Output the [x, y] coordinate of the center of the cell containing the given text.  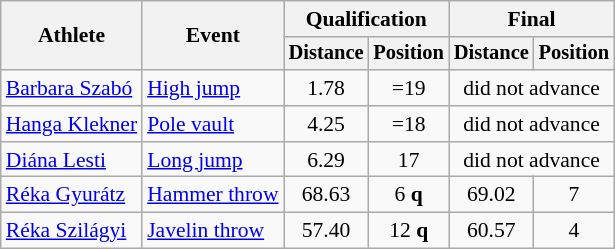
Barbara Szabó [72, 88]
60.57 [492, 231]
6 q [408, 195]
Javelin throw [212, 231]
Diána Lesti [72, 160]
7 [574, 195]
=18 [408, 124]
Final [532, 19]
Réka Gyurátz [72, 195]
69.02 [492, 195]
Hammer throw [212, 195]
Hanga Klekner [72, 124]
17 [408, 160]
Event [212, 36]
Qualification [366, 19]
12 q [408, 231]
57.40 [326, 231]
68.63 [326, 195]
High jump [212, 88]
Réka Szilágyi [72, 231]
1.78 [326, 88]
Long jump [212, 160]
Athlete [72, 36]
=19 [408, 88]
Pole vault [212, 124]
6.29 [326, 160]
4 [574, 231]
4.25 [326, 124]
